Capture the cell that displays the provided text and extract its [x, y] central coordinate. 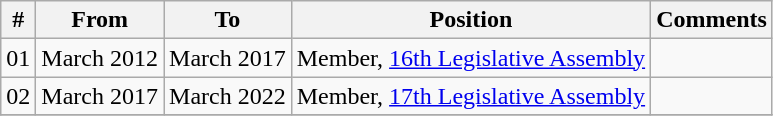
March 2022 [228, 96]
Member, 16th Legislative Assembly [470, 58]
Comments [712, 20]
To [228, 20]
From [100, 20]
01 [18, 58]
Position [470, 20]
02 [18, 96]
Member, 17th Legislative Assembly [470, 96]
March 2012 [100, 58]
# [18, 20]
